For the text-containing cell, return its midpoint in (X, Y) coordinate format. 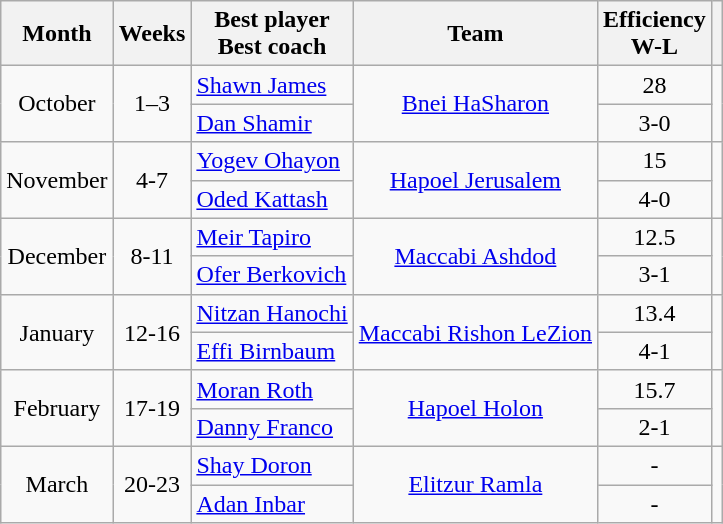
Moran Roth (272, 389)
November (57, 180)
13.4 (655, 313)
4-0 (655, 199)
Dan Shamir (272, 123)
Meir Tapiro (272, 237)
Month (57, 34)
Maccabi Rishon LeZion (475, 332)
October (57, 104)
Weeks (152, 34)
1–3 (152, 104)
Danny Franco (272, 427)
December (57, 256)
Best playerBest coach (272, 34)
4-1 (655, 351)
EfficiencyW-L (655, 34)
28 (655, 85)
Oded Kattash (272, 199)
2-1 (655, 427)
Hapoel Holon (475, 408)
Team (475, 34)
15.7 (655, 389)
3-0 (655, 123)
Effi Birnbaum (272, 351)
Elitzur Ramla (475, 484)
4-7 (152, 180)
Ofer Berkovich (272, 275)
Nitzan Hanochi (272, 313)
Bnei HaSharon (475, 104)
January (57, 332)
February (57, 408)
12-16 (152, 332)
17-19 (152, 408)
12.5 (655, 237)
Shay Doron (272, 465)
March (57, 484)
Hapoel Jerusalem (475, 180)
Shawn James (272, 85)
15 (655, 161)
Adan Inbar (272, 503)
Maccabi Ashdod (475, 256)
Yogev Ohayon (272, 161)
8-11 (152, 256)
3-1 (655, 275)
20-23 (152, 484)
